Identify which cell holds the provided text, then report its (x, y) central coordinate. 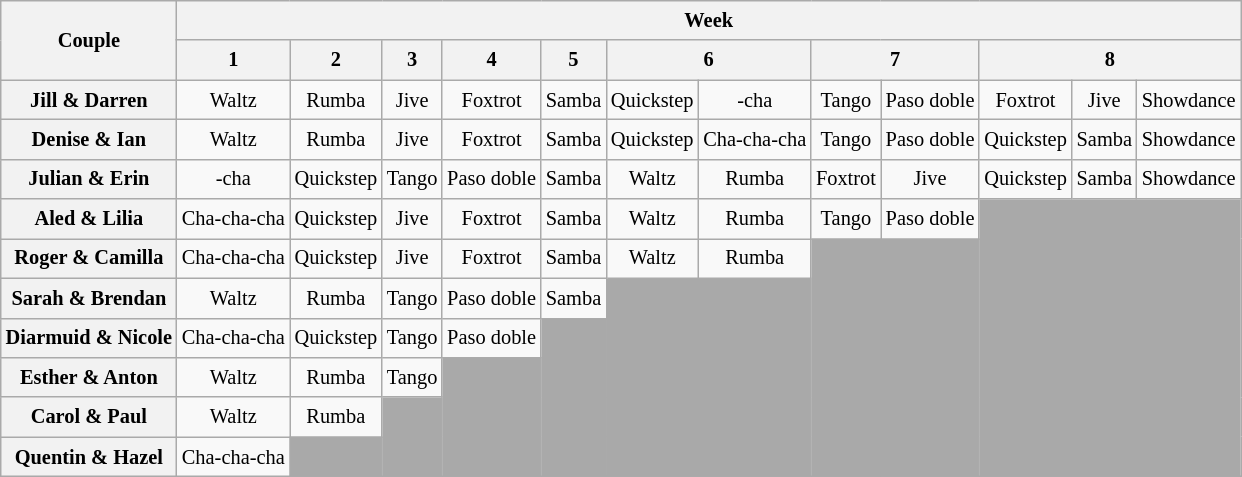
Couple (89, 40)
6 (708, 60)
Diarmuid & Nicole (89, 338)
Aled & Lilia (89, 219)
Sarah & Brendan (89, 298)
2 (336, 60)
3 (412, 60)
8 (1110, 60)
1 (234, 60)
Julian & Erin (89, 179)
Week (709, 20)
4 (492, 60)
Roger & Camilla (89, 258)
Quentin & Hazel (89, 457)
Esther & Anton (89, 377)
5 (574, 60)
Denise & Ian (89, 139)
Jill & Darren (89, 100)
7 (895, 60)
Carol & Paul (89, 417)
